Extract the (x, y) coordinate from the center of the cell holding the provided text.  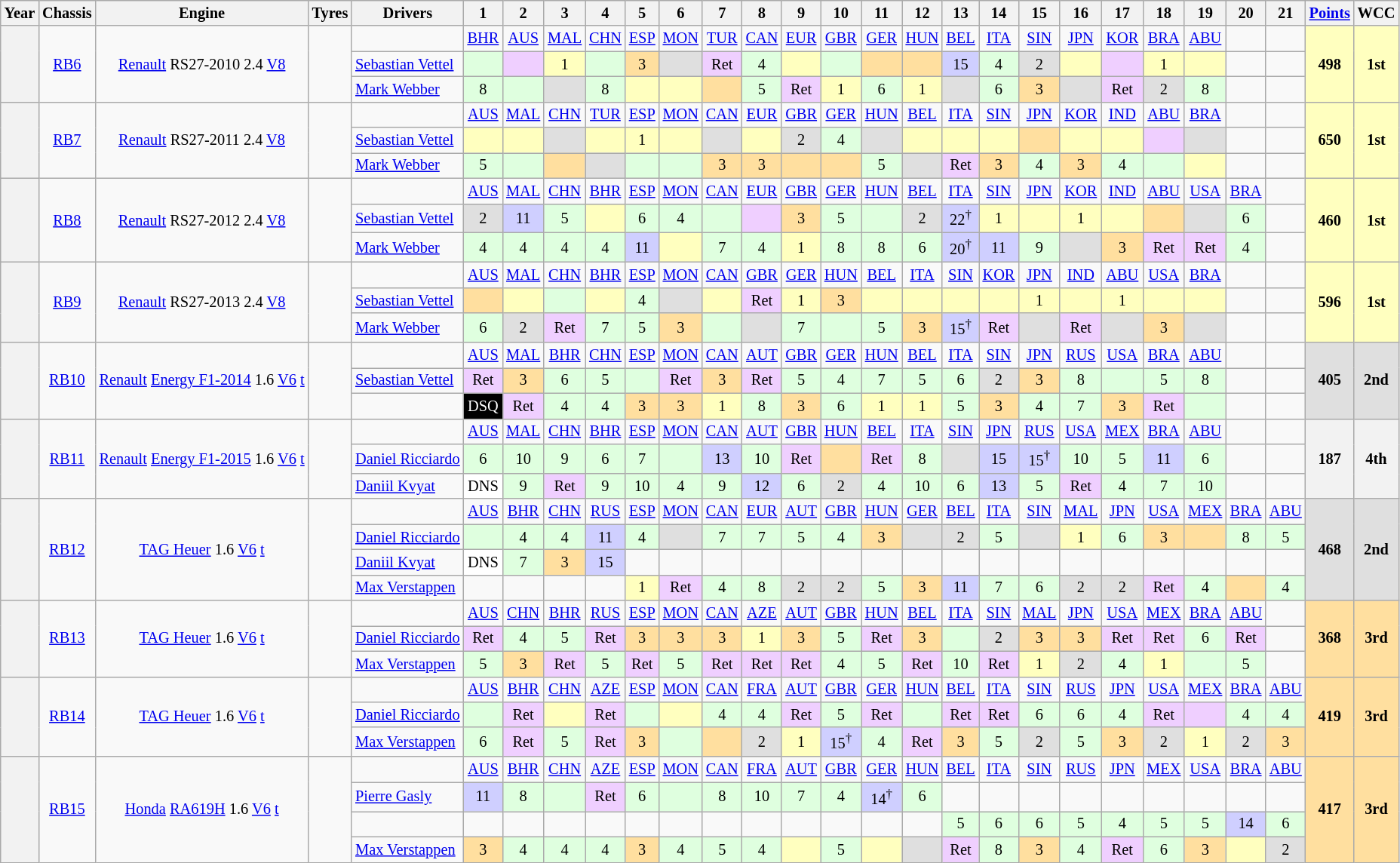
419 (1330, 717)
RB7 (66, 140)
Renault RS27-2013 2.4 V8 (202, 303)
22† (960, 219)
Chassis (66, 13)
405 (1330, 380)
368 (1330, 638)
Renault RS27-2010 2.4 V8 (202, 63)
RB9 (66, 303)
RB8 (66, 220)
Renault RS27-2011 2.4 V8 (202, 140)
RB12 (66, 549)
20 (1246, 13)
DSQ (484, 406)
Pierre Gasly (407, 797)
Engine (202, 13)
20† (960, 247)
596 (1330, 303)
187 (1330, 459)
4th (1377, 459)
RB10 (66, 380)
Renault Energy F1-2015 1.6 V6 t (202, 459)
17 (1122, 13)
Renault Energy F1-2014 1.6 V6 t (202, 380)
Renault RS27-2012 2.4 V8 (202, 220)
21 (1285, 13)
RB13 (66, 638)
16 (1080, 13)
Points (1330, 13)
Year (20, 13)
18 (1163, 13)
RB15 (66, 809)
RB11 (66, 459)
Tyres (330, 13)
460 (1330, 220)
WCC (1377, 13)
14† (882, 797)
Drivers (407, 13)
468 (1330, 549)
RB6 (66, 63)
417 (1330, 809)
650 (1330, 140)
RB14 (66, 717)
19 (1205, 13)
Honda RA619H 1.6 V6 t (202, 809)
498 (1330, 63)
